Locate the cell with the specified text and output its [x, y] center coordinate. 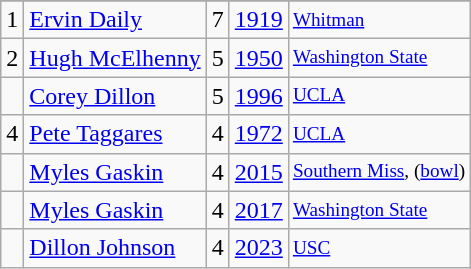
1919 [258, 20]
Southern Miss, (bowl) [378, 172]
Pete Taggares [115, 134]
1 [12, 20]
7 [218, 20]
1972 [258, 134]
Ervin Daily [115, 20]
1996 [258, 96]
Hugh McElhenny [115, 58]
2 [12, 58]
1950 [258, 58]
USC [378, 248]
2015 [258, 172]
Dillon Johnson [115, 248]
Corey Dillon [115, 96]
2017 [258, 210]
2023 [258, 248]
Whitman [378, 20]
